Capture the cell that displays the provided text and extract its [x, y] central coordinate. 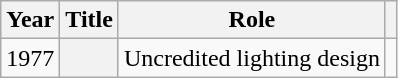
1977 [30, 58]
Role [252, 20]
Title [90, 20]
Uncredited lighting design [252, 58]
Year [30, 20]
